Return (x, y) of the center of cell containing provided text 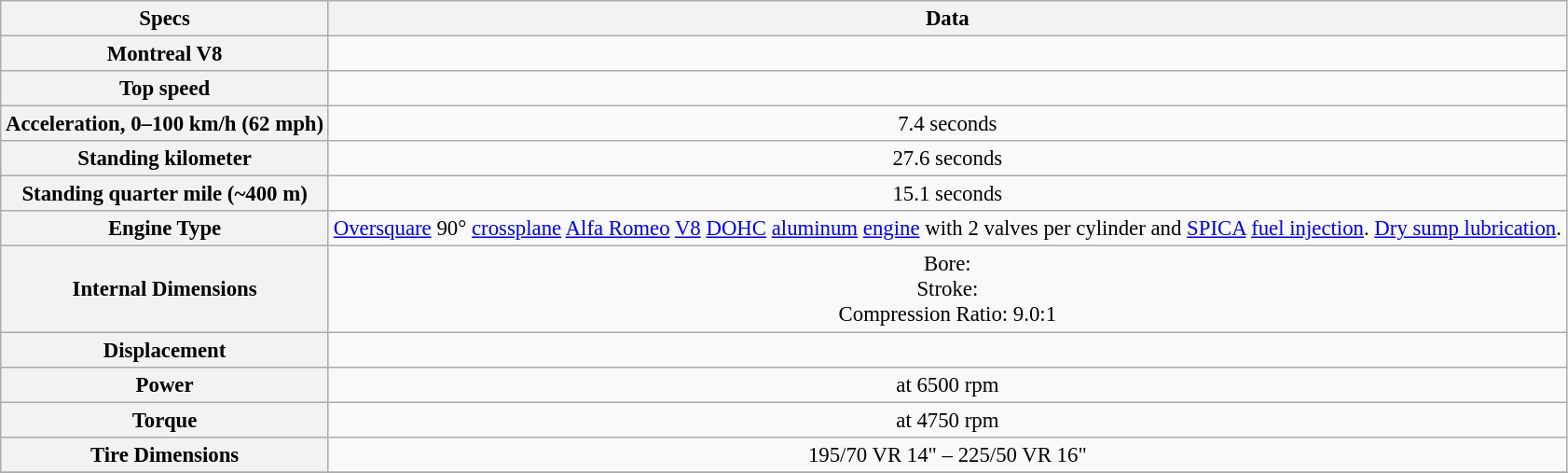
15.1 seconds (947, 194)
at 6500 rpm (947, 384)
Montreal V8 (165, 54)
Standing quarter mile (~400 m) (165, 194)
Displacement (165, 350)
Oversquare 90° crossplane Alfa Romeo V8 DOHC aluminum engine with 2 valves per cylinder and SPICA fuel injection. Dry sump lubrication. (947, 229)
Bore: Stroke: Compression Ratio: 9.0:1 (947, 289)
Torque (165, 420)
Power (165, 384)
Acceleration, 0–100 km/h (62 mph) (165, 124)
Standing kilometer (165, 159)
at 4750 rpm (947, 420)
Top speed (165, 89)
Tire Dimensions (165, 454)
Specs (165, 19)
Data (947, 19)
7.4 seconds (947, 124)
Internal Dimensions (165, 289)
195/70 VR 14" – 225/50 VR 16" (947, 454)
Engine Type (165, 229)
27.6 seconds (947, 159)
